Return the (X, Y) coordinate for the center point of the cell that contains the specified text.  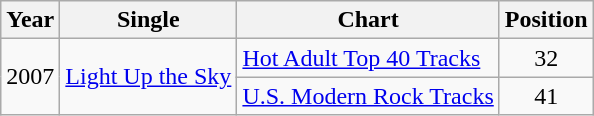
Light Up the Sky (148, 77)
Hot Adult Top 40 Tracks (368, 58)
Single (148, 20)
41 (546, 96)
Position (546, 20)
Year (30, 20)
2007 (30, 77)
Chart (368, 20)
U.S. Modern Rock Tracks (368, 96)
32 (546, 58)
